For the text-containing cell, return its midpoint in [x, y] coordinate format. 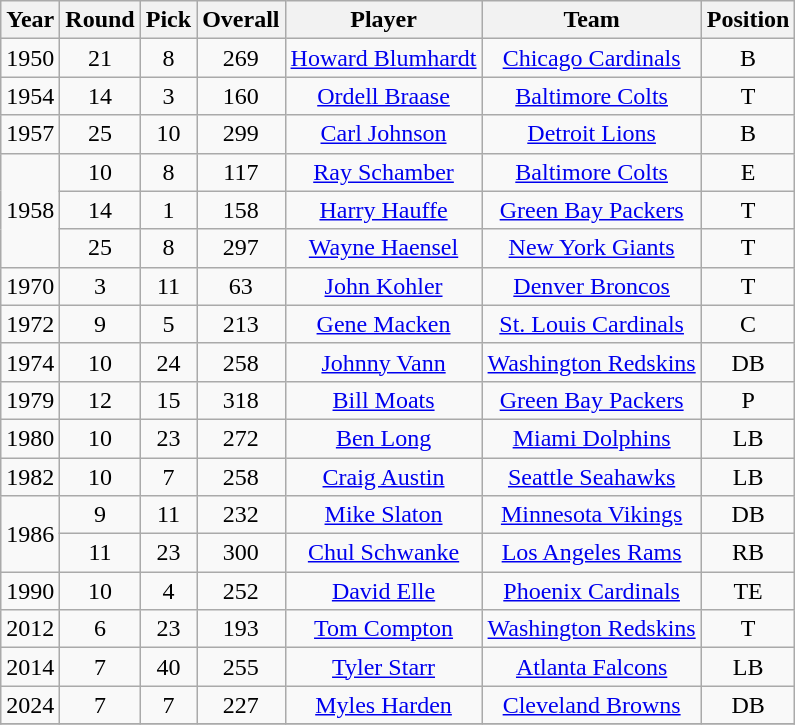
1954 [30, 96]
213 [241, 324]
Gene Macken [384, 324]
1 [168, 210]
Denver Broncos [592, 286]
Craig Austin [384, 477]
Minnesota Vikings [592, 515]
2024 [30, 705]
E [748, 172]
David Elle [384, 591]
1990 [30, 591]
Atlanta Falcons [592, 667]
15 [168, 400]
2012 [30, 629]
Ray Schamber [384, 172]
160 [241, 96]
1957 [30, 134]
Overall [241, 20]
1972 [30, 324]
Phoenix Cardinals [592, 591]
Team [592, 20]
255 [241, 667]
117 [241, 172]
1982 [30, 477]
24 [168, 362]
Seattle Seahawks [592, 477]
297 [241, 248]
RB [748, 553]
Player [384, 20]
Bill Moats [384, 400]
St. Louis Cardinals [592, 324]
Harry Hauffe [384, 210]
1980 [30, 438]
Cleveland Browns [592, 705]
1950 [30, 58]
Wayne Haensel [384, 248]
Miami Dolphins [592, 438]
Detroit Lions [592, 134]
158 [241, 210]
New York Giants [592, 248]
Mike Slaton [384, 515]
Carl Johnson [384, 134]
Position [748, 20]
1979 [30, 400]
Chicago Cardinals [592, 58]
Los Angeles Rams [592, 553]
Ordell Braase [384, 96]
63 [241, 286]
269 [241, 58]
Chul Schwanke [384, 553]
232 [241, 515]
227 [241, 705]
Howard Blumhardt [384, 58]
TE [748, 591]
12 [100, 400]
299 [241, 134]
C [748, 324]
Myles Harden [384, 705]
Ben Long [384, 438]
Round [100, 20]
Year [30, 20]
4 [168, 591]
193 [241, 629]
1974 [30, 362]
40 [168, 667]
21 [100, 58]
1970 [30, 286]
2014 [30, 667]
1986 [30, 534]
6 [100, 629]
P [748, 400]
272 [241, 438]
300 [241, 553]
Johnny Vann [384, 362]
318 [241, 400]
Tom Compton [384, 629]
1958 [30, 210]
Pick [168, 20]
John Kohler [384, 286]
252 [241, 591]
Tyler Starr [384, 667]
5 [168, 324]
